Determine the (X, Y) coordinate at the center of the cell enclosing the given text.  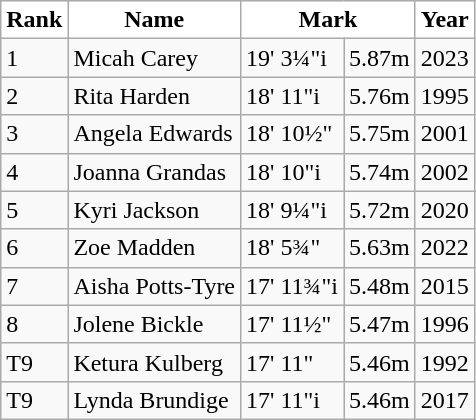
2022 (444, 248)
2023 (444, 58)
Name (154, 20)
2001 (444, 134)
Jolene Bickle (154, 324)
5.75m (380, 134)
5.74m (380, 172)
Mark (328, 20)
Kyri Jackson (154, 210)
18' 10½" (292, 134)
1995 (444, 96)
4 (34, 172)
18' 5¾" (292, 248)
6 (34, 248)
2 (34, 96)
Ketura Kulberg (154, 362)
2020 (444, 210)
5 (34, 210)
Joanna Grandas (154, 172)
18' 11"i (292, 96)
Angela Edwards (154, 134)
18' 10"i (292, 172)
17' 11" (292, 362)
17' 11¾"i (292, 286)
19' 3¼"i (292, 58)
17' 11½" (292, 324)
17' 11"i (292, 400)
8 (34, 324)
5.76m (380, 96)
1 (34, 58)
1996 (444, 324)
Rita Harden (154, 96)
5.72m (380, 210)
Micah Carey (154, 58)
Zoe Madden (154, 248)
7 (34, 286)
5.87m (380, 58)
3 (34, 134)
2017 (444, 400)
5.48m (380, 286)
Year (444, 20)
2002 (444, 172)
18' 9¼"i (292, 210)
2015 (444, 286)
Lynda Brundige (154, 400)
Rank (34, 20)
1992 (444, 362)
Aisha Potts-Tyre (154, 286)
5.63m (380, 248)
5.47m (380, 324)
